Return the [x, y] coordinate for the center point of the cell that contains the specified text.  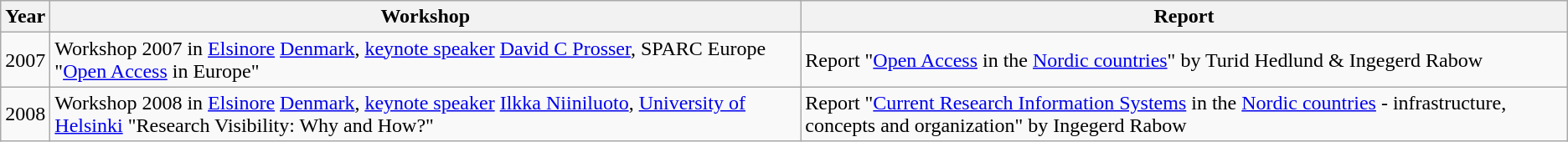
Workshop [426, 17]
Report "Open Access in the Nordic countries" by Turid Hedlund & Ingegerd Rabow [1184, 60]
Workshop 2008 in Elsinore Denmark, keynote speaker Ilkka Niiniluoto, University of Helsinki "Research Visibility: Why and How?" [426, 114]
2008 [25, 114]
2007 [25, 60]
Report [1184, 17]
Report "Current Research Information Systems in the Nordic countries - infrastructure, concepts and organization" by Ingegerd Rabow [1184, 114]
Workshop 2007 in Elsinore Denmark, keynote speaker David C Prosser, SPARC Europe "Open Access in Europe" [426, 60]
Year [25, 17]
